From the cell containing the given text, extract its center point as [X, Y] coordinate. 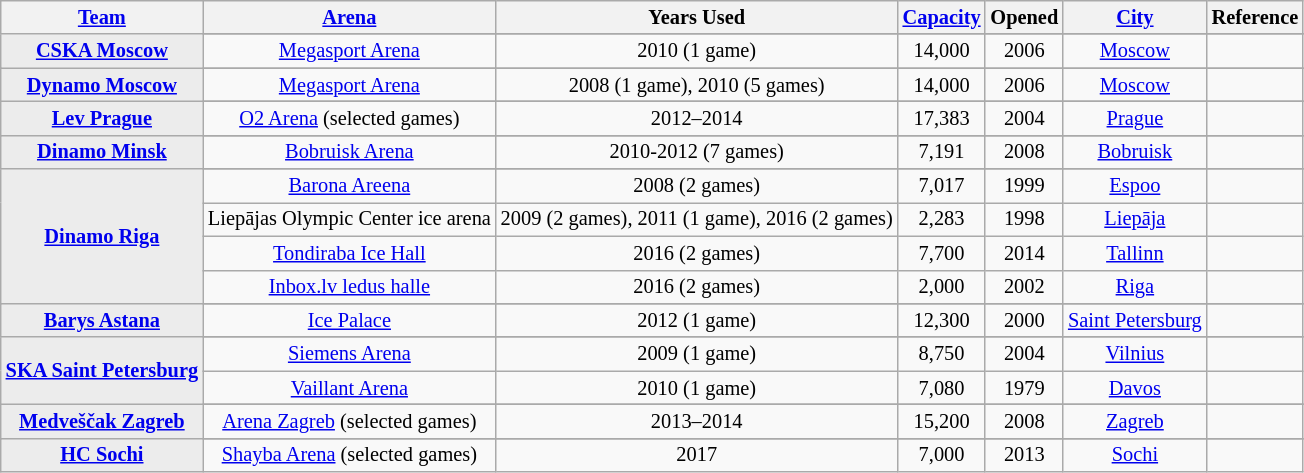
12,300 [942, 320]
Liepājas Olympic Center ice arena [350, 219]
2013–2014 [697, 421]
8,750 [942, 354]
2,000 [942, 287]
Barona Areena [350, 186]
Tallinn [1135, 253]
7,000 [942, 455]
Vilnius [1135, 354]
2009 (1 game) [697, 354]
2014 [1024, 253]
Dynamo Moscow [102, 85]
Sochi [1135, 455]
Ice Palace [350, 320]
2013 [1024, 455]
Bobruisk [1135, 152]
Saint Petersburg [1135, 320]
2012 (1 game) [697, 320]
Dinamo Riga [102, 236]
Shayba Arena (selected games) [350, 455]
CSKA Moscow [102, 51]
Prague [1135, 118]
2008 (1 game), 2010 (5 games) [697, 85]
2010-2012 (7 games) [697, 152]
Inbox.lv ledus halle [350, 287]
15,200 [942, 421]
SKA Saint Petersburg [102, 370]
Davos [1135, 388]
2,283 [942, 219]
2009 (2 games), 2011 (1 game), 2016 (2 games) [697, 219]
1979 [1024, 388]
Barys Astana [102, 320]
Capacity [942, 17]
Lev Prague [102, 118]
Team [102, 17]
7,191 [942, 152]
Siemens Arena [350, 354]
Bobruisk Arena [350, 152]
Reference [1255, 17]
Years Used [697, 17]
Vaillant Arena [350, 388]
City [1135, 17]
2002 [1024, 287]
O2 Arena (selected games) [350, 118]
Arena [350, 17]
2012–2014 [697, 118]
7,017 [942, 186]
17,383 [942, 118]
Tondiraba Ice Hall [350, 253]
2008 (2 games) [697, 186]
Riga [1135, 287]
2017 [697, 455]
2000 [1024, 320]
Dinamo Minsk [102, 152]
1998 [1024, 219]
Espoo [1135, 186]
Arena Zagreb (selected games) [350, 421]
Opened [1024, 17]
Zagreb [1135, 421]
7,700 [942, 253]
Medveščak Zagreb [102, 421]
Liepāja [1135, 219]
7,080 [942, 388]
HC Sochi [102, 455]
1999 [1024, 186]
